Locate the cell with the specified text and output its [X, Y] center coordinate. 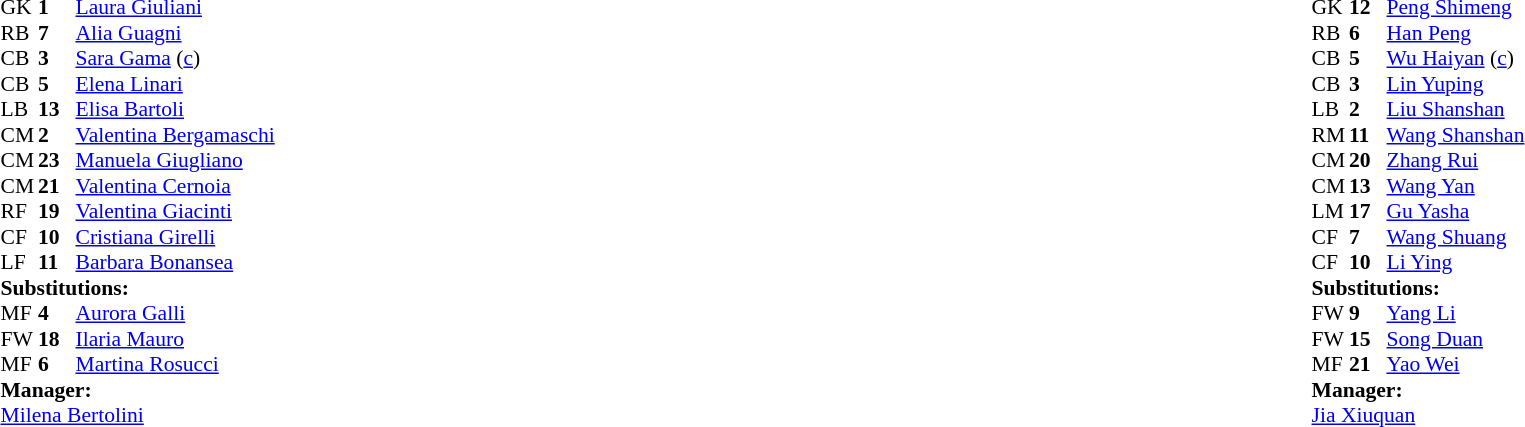
Martina Rosucci [176, 365]
Elisa Bartoli [176, 109]
Valentina Giacinti [176, 211]
Zhang Rui [1456, 161]
Li Ying [1456, 263]
Lin Yuping [1456, 84]
LM [1331, 211]
Ilaria Mauro [176, 339]
Wang Shanshan [1456, 135]
LF [19, 263]
23 [57, 161]
Yang Li [1456, 313]
Barbara Bonansea [176, 263]
Wang Shuang [1456, 237]
Wang Yan [1456, 186]
RF [19, 211]
Liu Shanshan [1456, 109]
Gu Yasha [1456, 211]
19 [57, 211]
Yao Wei [1456, 365]
17 [1368, 211]
15 [1368, 339]
Cristiana Girelli [176, 237]
18 [57, 339]
Manuela Giugliano [176, 161]
Valentina Cernoia [176, 186]
Wu Haiyan (c) [1456, 59]
Sara Gama (c) [176, 59]
Aurora Galli [176, 313]
Elena Linari [176, 84]
Valentina Bergamaschi [176, 135]
RM [1331, 135]
20 [1368, 161]
Song Duan [1456, 339]
Han Peng [1456, 33]
4 [57, 313]
9 [1368, 313]
Alia Guagni [176, 33]
